Find where the given text appears and provide that cell's center as [x, y] coordinate. 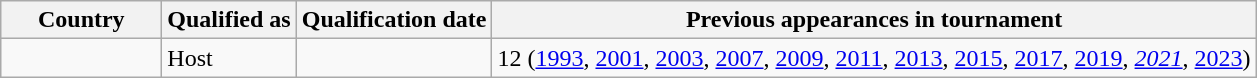
Qualification date [394, 20]
12 (1993, 2001, 2003, 2007, 2009, 2011, 2013, 2015, 2017, 2019, 2021, 2023) [874, 58]
Host [229, 58]
Qualified as [229, 20]
Previous appearances in tournament [874, 20]
Country [82, 20]
